Identify which cell holds the provided text, then report its [X, Y] central coordinate. 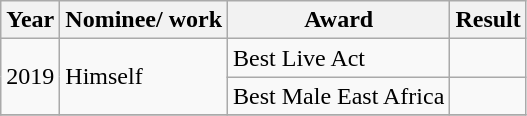
Year [30, 20]
Best Live Act [339, 58]
Nominee/ work [144, 20]
Best Male East Africa [339, 96]
Result [488, 20]
2019 [30, 77]
Himself [144, 77]
Award [339, 20]
